Return the [x, y] coordinate for the center point of the cell that contains the specified text.  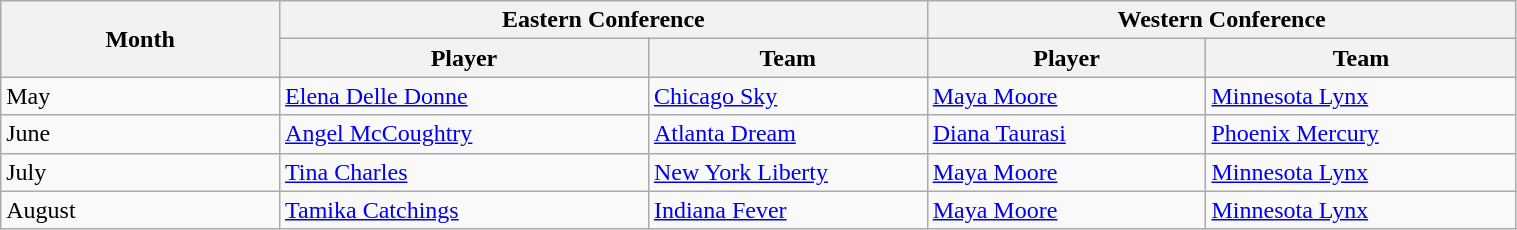
July [140, 172]
Chicago Sky [788, 96]
Tina Charles [464, 172]
Diana Taurasi [1066, 134]
Indiana Fever [788, 210]
Tamika Catchings [464, 210]
Angel McCoughtry [464, 134]
New York Liberty [788, 172]
Elena Delle Donne [464, 96]
Eastern Conference [604, 20]
Western Conference [1222, 20]
May [140, 96]
June [140, 134]
Atlanta Dream [788, 134]
Month [140, 39]
August [140, 210]
Phoenix Mercury [1361, 134]
